For the text-containing cell, return its midpoint in [X, Y] coordinate format. 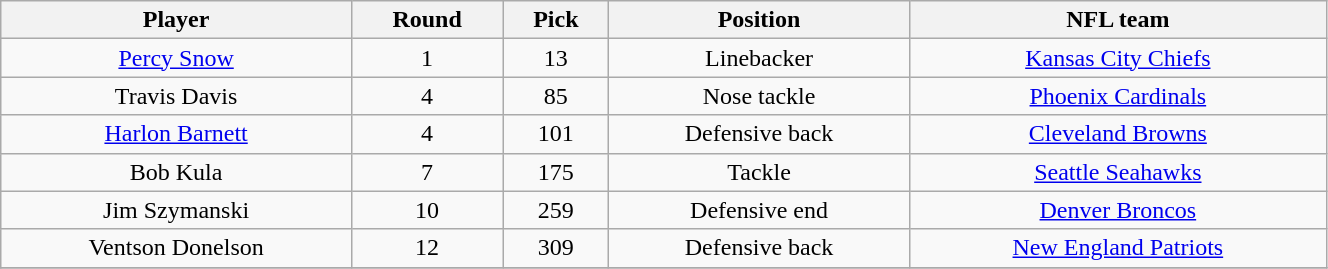
Player [176, 20]
12 [426, 248]
309 [556, 248]
Seattle Seahawks [1118, 172]
Kansas City Chiefs [1118, 58]
Defensive end [759, 210]
13 [556, 58]
259 [556, 210]
175 [556, 172]
Cleveland Browns [1118, 134]
Denver Broncos [1118, 210]
Tackle [759, 172]
Ventson Donelson [176, 248]
New England Patriots [1118, 248]
Harlon Barnett [176, 134]
Travis Davis [176, 96]
1 [426, 58]
NFL team [1118, 20]
10 [426, 210]
Nose tackle [759, 96]
Phoenix Cardinals [1118, 96]
Round [426, 20]
101 [556, 134]
7 [426, 172]
Percy Snow [176, 58]
85 [556, 96]
Bob Kula [176, 172]
Linebacker [759, 58]
Position [759, 20]
Jim Szymanski [176, 210]
Pick [556, 20]
